Scan for the cell matching the given text and deliver its [X, Y] coordinate at center. 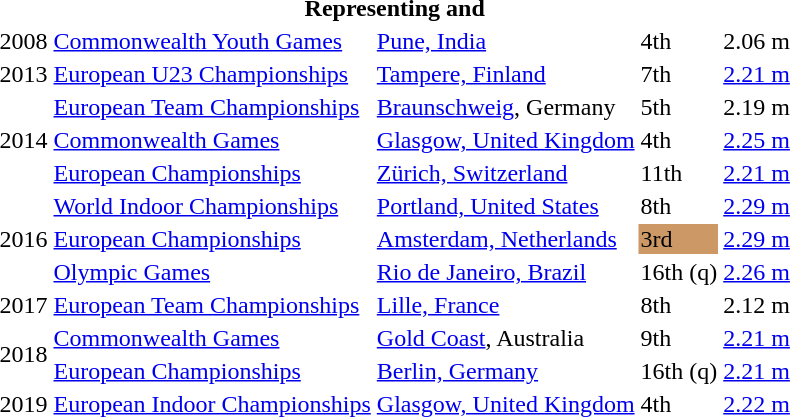
3rd [679, 239]
Braunschweig, Germany [506, 107]
Commonwealth Youth Games [212, 41]
Gold Coast, Australia [506, 338]
Zürich, Switzerland [506, 173]
5th [679, 107]
Pune, India [506, 41]
Glasgow, United Kingdom [506, 140]
7th [679, 74]
Rio de Janeiro, Brazil [506, 272]
Olympic Games [212, 272]
Amsterdam, Netherlands [506, 239]
European U23 Championships [212, 74]
World Indoor Championships [212, 206]
Lille, France [506, 305]
Tampere, Finland [506, 74]
11th [679, 173]
9th [679, 338]
Berlin, Germany [506, 371]
Portland, United States [506, 206]
